For the text-containing cell, return its midpoint in [X, Y] coordinate format. 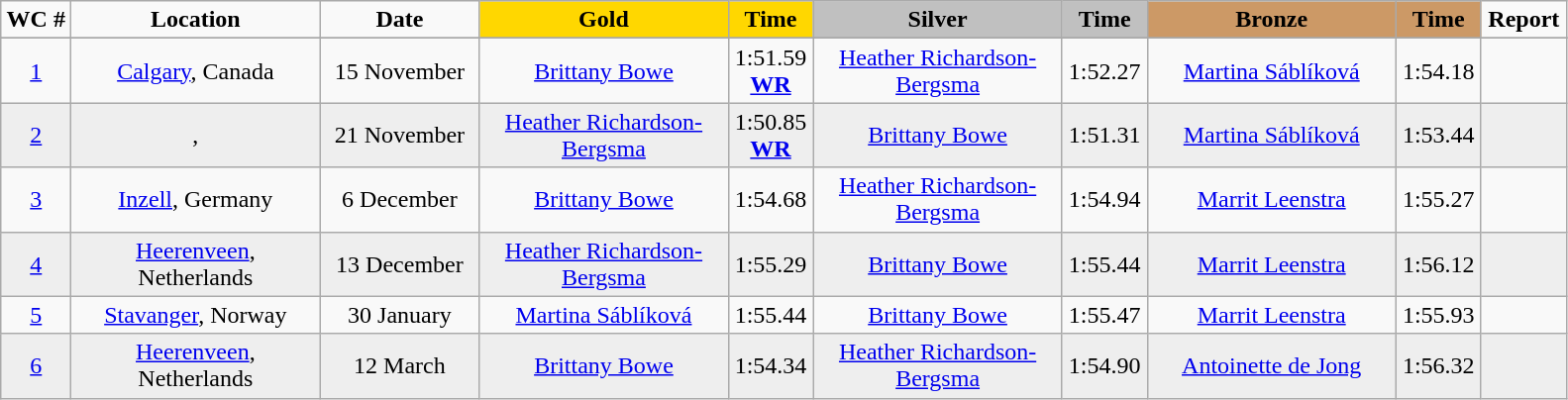
12 March [400, 366]
1:56.32 [1438, 366]
3 [36, 200]
Report [1523, 20]
1:50.85WR [771, 135]
1:56.12 [1438, 263]
13 December [400, 263]
Antoinette de Jong [1272, 366]
Calgary, Canada [196, 71]
4 [36, 263]
Gold [604, 20]
1:55.27 [1438, 200]
1:53.44 [1438, 135]
1:54.68 [771, 200]
Date [400, 20]
Location [196, 20]
1:54.34 [771, 366]
1:51.59WR [771, 71]
2 [36, 135]
, [196, 135]
21 November [400, 135]
1:55.93 [1438, 315]
6 December [400, 200]
Inzell, Germany [196, 200]
1:51.31 [1104, 135]
15 November [400, 71]
30 January [400, 315]
Silver [937, 20]
6 [36, 366]
1 [36, 71]
Bronze [1272, 20]
1:54.90 [1104, 366]
WC # [36, 20]
1:55.47 [1104, 315]
Stavanger, Norway [196, 315]
1:55.29 [771, 263]
5 [36, 315]
1:54.94 [1104, 200]
1:54.18 [1438, 71]
1:52.27 [1104, 71]
